Capture the cell that displays the provided text and extract its (X, Y) central coordinate. 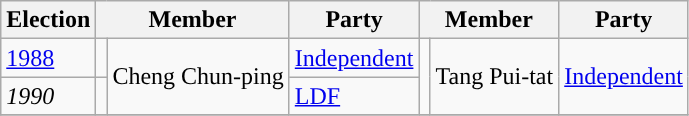
Election (48, 20)
1988 (48, 58)
Tang Pui-tat (494, 77)
Cheng Chun-ping (198, 77)
1990 (48, 96)
LDF (354, 96)
